For the text-containing cell, return its midpoint in [x, y] coordinate format. 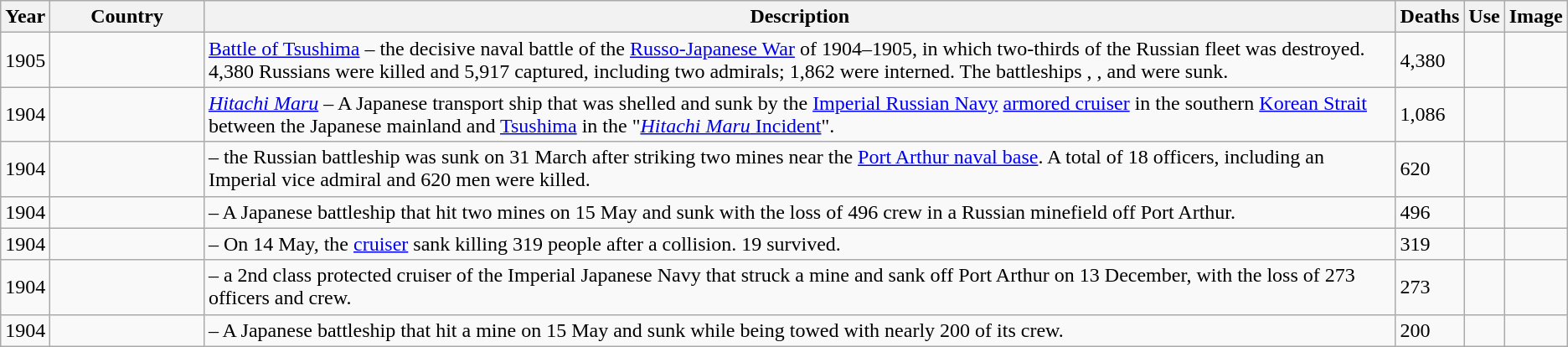
Year [25, 17]
Description [799, 17]
1,086 [1430, 114]
Country [127, 17]
Image [1536, 17]
200 [1430, 330]
496 [1430, 212]
620 [1430, 169]
319 [1430, 244]
Deaths [1430, 17]
– On 14 May, the cruiser sank killing 319 people after a collision. 19 survived. [799, 244]
273 [1430, 287]
– A Japanese battleship that hit a mine on 15 May and sunk while being towed with nearly 200 of its crew. [799, 330]
– A Japanese battleship that hit two mines on 15 May and sunk with the loss of 496 crew in a Russian minefield off Port Arthur. [799, 212]
1905 [25, 60]
Use [1484, 17]
4,380 [1430, 60]
